For the text-containing cell, return its midpoint in (x, y) coordinate format. 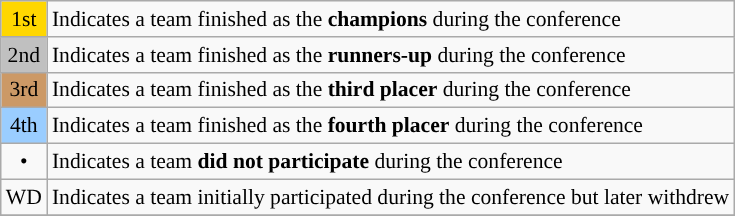
Indicates a team did not participate during the conference (390, 162)
3rd (24, 90)
2nd (24, 55)
Indicates a team finished as the third placer during the conference (390, 90)
Indicates a team finished as the runners-up during the conference (390, 55)
Indicates a team initially participated during the conference but later withdrew (390, 197)
• (24, 162)
Indicates a team finished as the champions during the conference (390, 19)
WD (24, 197)
1st (24, 19)
4th (24, 126)
Indicates a team finished as the fourth placer during the conference (390, 126)
